Identify which cell holds the provided text, then report its (X, Y) central coordinate. 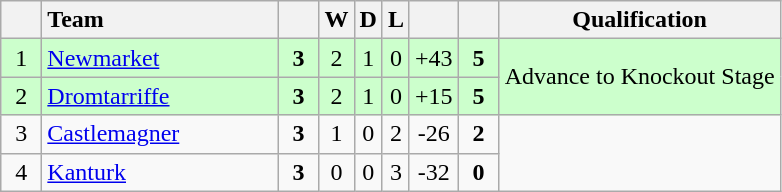
Qualification (640, 20)
Kanturk (160, 172)
-26 (434, 134)
Advance to Knockout Stage (640, 77)
Castlemagner (160, 134)
4 (22, 172)
Team (160, 20)
-32 (434, 172)
W (336, 20)
+15 (434, 96)
L (396, 20)
+43 (434, 58)
Dromtarriffe (160, 96)
D (368, 20)
Newmarket (160, 58)
